Provide the (X, Y) coordinate of the cell's center where the given text is located.  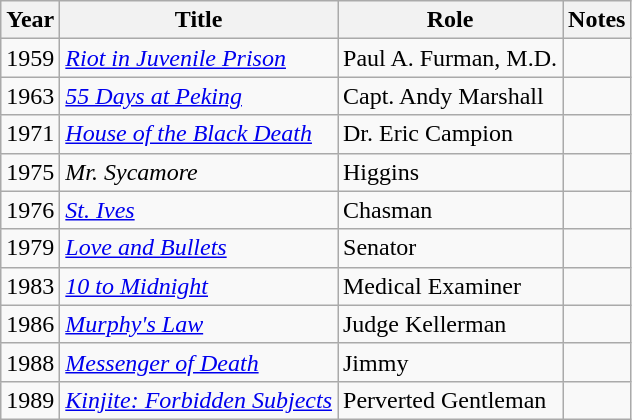
Kinjite: Forbidden Subjects (199, 400)
St. Ives (199, 210)
1971 (30, 134)
Year (30, 20)
Riot in Juvenile Prison (199, 58)
Chasman (450, 210)
10 to Midnight (199, 286)
Paul A. Furman, M.D. (450, 58)
Medical Examiner (450, 286)
Senator (450, 248)
House of the Black Death (199, 134)
Murphy's Law (199, 324)
Jimmy (450, 362)
1986 (30, 324)
1989 (30, 400)
Title (199, 20)
1983 (30, 286)
1976 (30, 210)
Mr. Sycamore (199, 172)
1963 (30, 96)
Higgins (450, 172)
1975 (30, 172)
Perverted Gentleman (450, 400)
1988 (30, 362)
Judge Kellerman (450, 324)
55 Days at Peking (199, 96)
Messenger of Death (199, 362)
Role (450, 20)
Capt. Andy Marshall (450, 96)
Dr. Eric Campion (450, 134)
1979 (30, 248)
1959 (30, 58)
Love and Bullets (199, 248)
Notes (597, 20)
